Output the (x, y) coordinate of the center of the cell containing the given text.  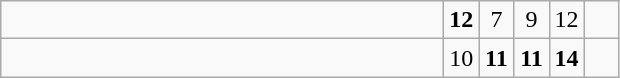
9 (532, 20)
7 (496, 20)
10 (462, 58)
14 (566, 58)
